Identify which cell holds the provided text, then report its (x, y) central coordinate. 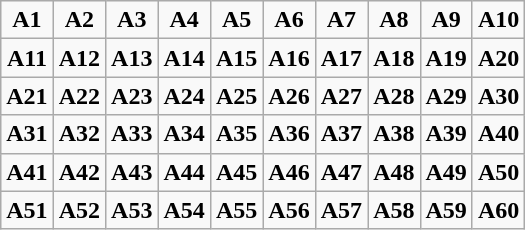
A29 (446, 96)
A52 (79, 210)
A18 (394, 58)
A34 (184, 134)
A25 (236, 96)
A10 (498, 20)
A1 (27, 20)
A43 (132, 172)
A53 (132, 210)
A36 (289, 134)
A8 (394, 20)
A40 (498, 134)
A37 (341, 134)
A31 (27, 134)
A15 (236, 58)
A60 (498, 210)
A44 (184, 172)
A26 (289, 96)
A17 (341, 58)
A11 (27, 58)
A9 (446, 20)
A55 (236, 210)
A32 (79, 134)
A27 (341, 96)
A47 (341, 172)
A39 (446, 134)
A6 (289, 20)
A21 (27, 96)
A20 (498, 58)
A48 (394, 172)
A33 (132, 134)
A5 (236, 20)
A19 (446, 58)
A28 (394, 96)
A51 (27, 210)
A12 (79, 58)
A59 (446, 210)
A57 (341, 210)
A7 (341, 20)
A38 (394, 134)
A54 (184, 210)
A16 (289, 58)
A23 (132, 96)
A14 (184, 58)
A30 (498, 96)
A3 (132, 20)
A56 (289, 210)
A46 (289, 172)
A35 (236, 134)
A50 (498, 172)
A41 (27, 172)
A24 (184, 96)
A49 (446, 172)
A58 (394, 210)
A42 (79, 172)
A13 (132, 58)
A2 (79, 20)
A22 (79, 96)
A45 (236, 172)
A4 (184, 20)
